From the cell containing the given text, extract its center point as (x, y) coordinate. 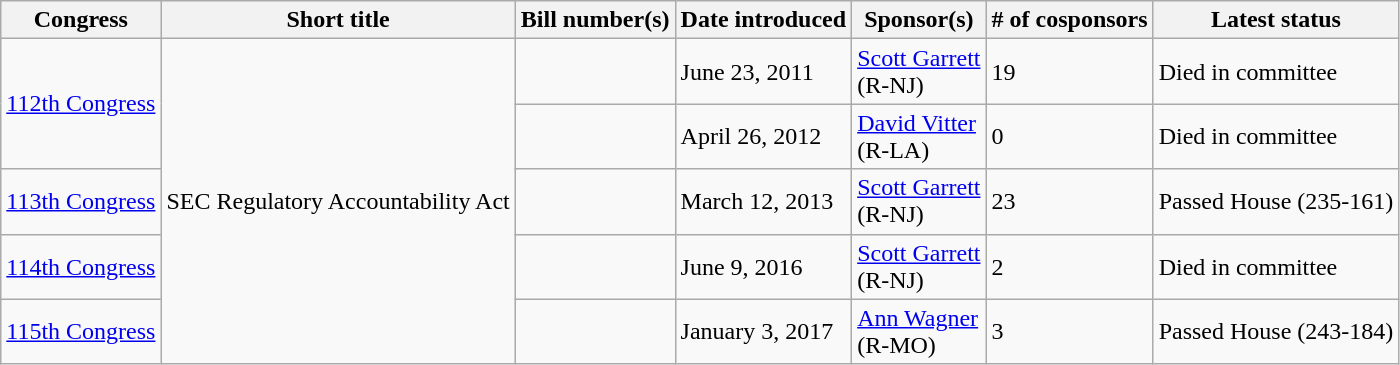
June 9, 2016 (764, 266)
2 (1070, 266)
0 (1070, 136)
23 (1070, 202)
David Vitter(R-LA) (919, 136)
Bill number(s) (595, 20)
Short title (338, 20)
115th Congress (81, 332)
Sponsor(s) (919, 20)
April 26, 2012 (764, 136)
3 (1070, 332)
112th Congress (81, 104)
Date introduced (764, 20)
June 23, 2011 (764, 72)
Latest status (1276, 20)
Congress (81, 20)
January 3, 2017 (764, 332)
19 (1070, 72)
Passed House (243-184) (1276, 332)
# of cosponsors (1070, 20)
March 12, 2013 (764, 202)
113th Congress (81, 202)
114th Congress (81, 266)
Passed House (235-161) (1276, 202)
SEC Regulatory Accountability Act (338, 202)
Ann Wagner(R-MO) (919, 332)
